Find where the given text appears and provide that cell's center as (X, Y) coordinate. 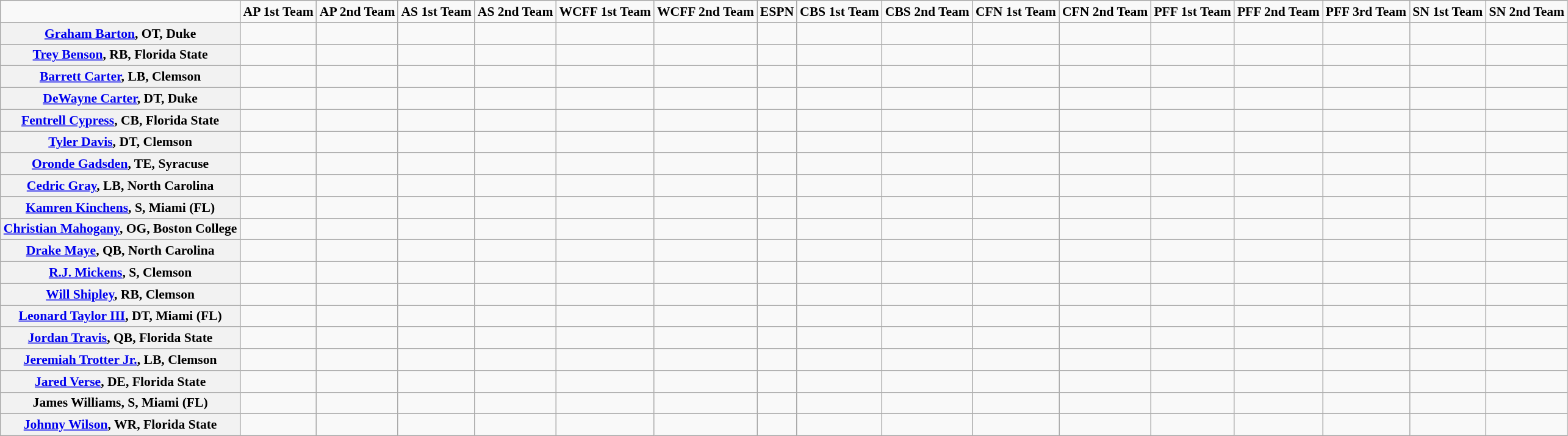
AP 1st Team (278, 12)
Fentrell Cypress, CB, Florida State (121, 120)
Christian Mahogany, OG, Boston College (121, 229)
AS 1st Team (436, 12)
Drake Maye, QB, North Carolina (121, 251)
PFF 1st Team (1192, 12)
PFF 3rd Team (1366, 12)
WCFF 2nd Team (705, 12)
Trey Benson, RB, Florida State (121, 55)
James Williams, S, Miami (FL) (121, 403)
DeWayne Carter, DT, Duke (121, 99)
AS 2nd Team (516, 12)
Oronde Gadsden, TE, Syracuse (121, 164)
Barrett Carter, LB, Clemson (121, 77)
R.J. Mickens, S, Clemson (121, 273)
Leonard Taylor III, DT, Miami (FL) (121, 316)
CBS 2nd Team (927, 12)
PFF 2nd Team (1279, 12)
Tyler Davis, DT, Clemson (121, 142)
Jared Verse, DE, Florida State (121, 382)
SN 2nd Team (1527, 12)
Graham Barton, OT, Duke (121, 34)
AP 2nd Team (358, 12)
Kamren Kinchens, S, Miami (FL) (121, 208)
CBS 1st Team (840, 12)
Will Shipley, RB, Clemson (121, 294)
Jeremiah Trotter Jr., LB, Clemson (121, 360)
CFN 2nd Team (1105, 12)
Cedric Gray, LB, North Carolina (121, 186)
WCFF 1st Team (605, 12)
Johnny Wilson, WR, Florida State (121, 425)
SN 1st Team (1447, 12)
ESPN (777, 12)
Jordan Travis, QB, Florida State (121, 338)
CFN 1st Team (1016, 12)
